Scan for the cell matching the given text and deliver its [x, y] coordinate at center. 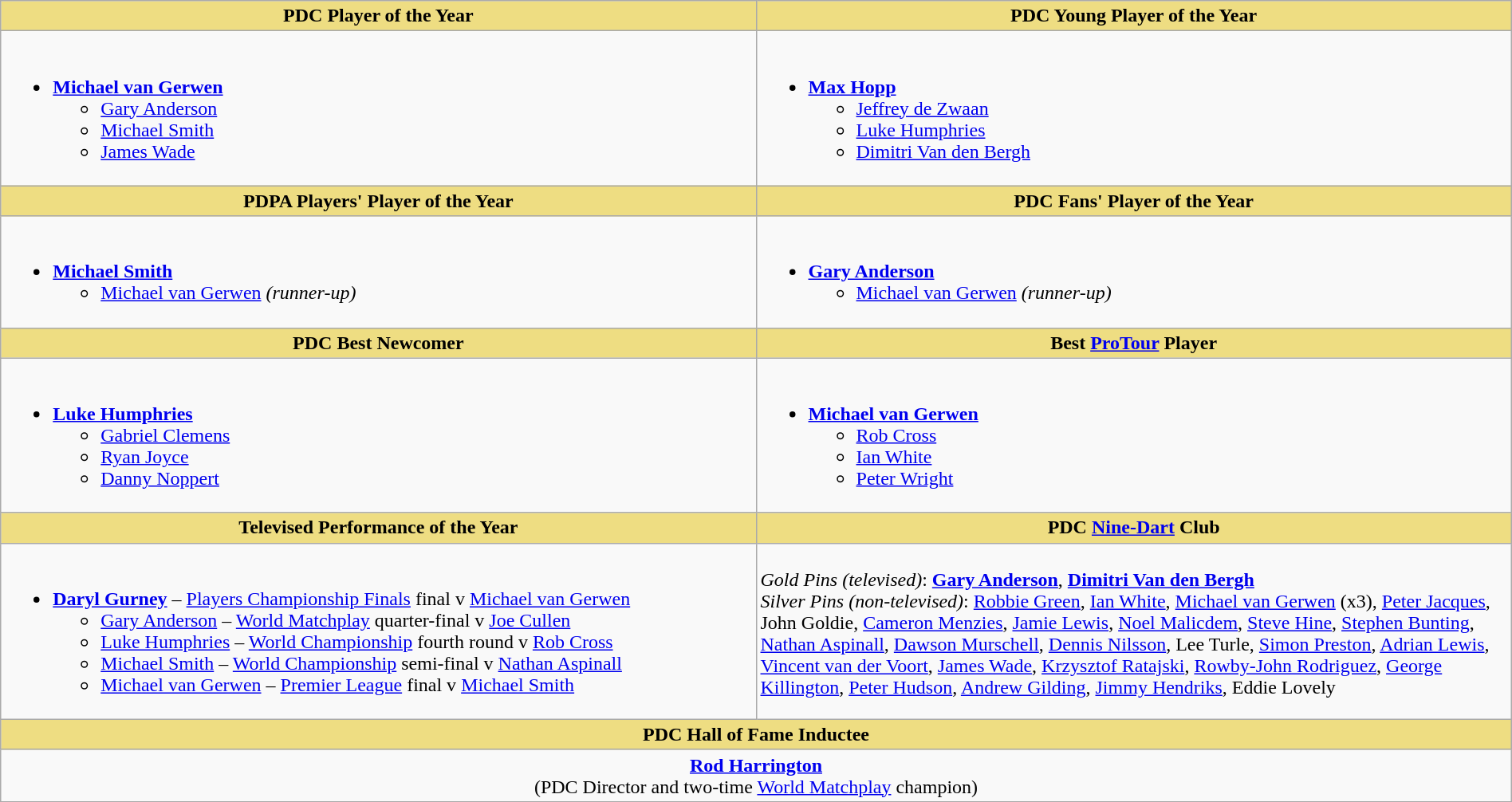
PDC Young Player of the Year [1134, 16]
Michael van GerwenGary AndersonMichael SmithJames Wade [378, 108]
PDC Fans' Player of the Year [1134, 201]
Best ProTour Player [1134, 343]
Televised Performance of the Year [378, 528]
PDC Hall of Fame Inductee [756, 734]
Max HoppJeffrey de ZwaanLuke HumphriesDimitri Van den Bergh [1134, 108]
Gary AndersonMichael van Gerwen (runner-up) [1134, 272]
PDPA Players' Player of the Year [378, 201]
PDC Player of the Year [378, 16]
Luke HumphriesGabriel ClemensRyan JoyceDanny Noppert [378, 435]
Michael van GerwenRob CrossIan WhitePeter Wright [1134, 435]
PDC Best Newcomer [378, 343]
Michael SmithMichael van Gerwen (runner-up) [378, 272]
Rod Harrington(PDC Director and two-time World Matchplay champion) [756, 775]
PDC Nine-Dart Club [1134, 528]
